Scan for the cell matching the given text and deliver its (X, Y) coordinate at center. 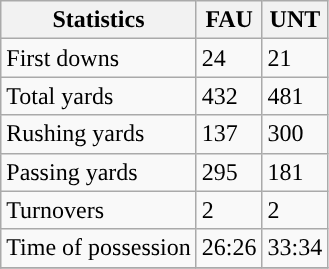
Statistics (99, 20)
Total yards (99, 96)
First downs (99, 58)
300 (295, 134)
UNT (295, 20)
Time of possession (99, 248)
33:34 (295, 248)
21 (295, 58)
Rushing yards (99, 134)
FAU (229, 20)
24 (229, 58)
181 (295, 172)
481 (295, 96)
137 (229, 134)
Turnovers (99, 210)
295 (229, 172)
Passing yards (99, 172)
432 (229, 96)
26:26 (229, 248)
